Find where the given text appears and provide that cell's center as (x, y) coordinate. 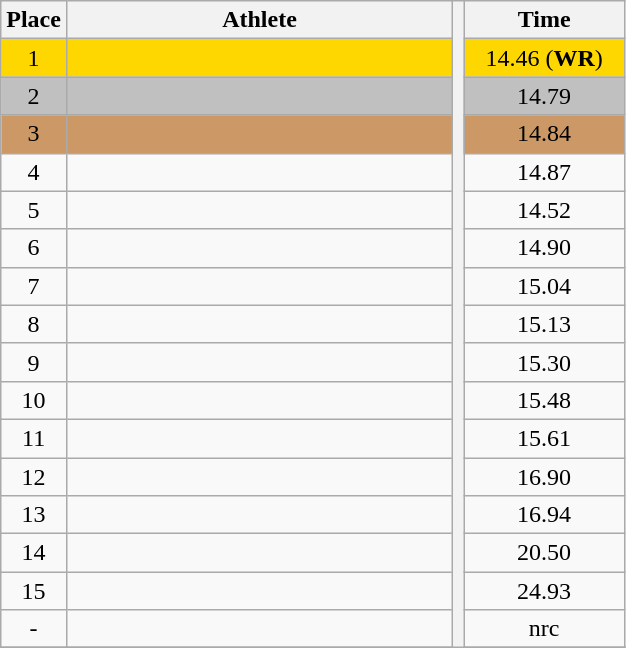
15 (34, 591)
15.61 (544, 438)
11 (34, 438)
Athlete (259, 20)
7 (34, 286)
9 (34, 362)
6 (34, 248)
14.90 (544, 248)
4 (34, 172)
2 (34, 96)
5 (34, 210)
13 (34, 515)
24.93 (544, 591)
14.84 (544, 134)
1 (34, 58)
10 (34, 400)
15.30 (544, 362)
- (34, 629)
Place (34, 20)
14.87 (544, 172)
3 (34, 134)
14.79 (544, 96)
8 (34, 324)
15.13 (544, 324)
nrc (544, 629)
15.48 (544, 400)
15.04 (544, 286)
16.90 (544, 477)
12 (34, 477)
14.52 (544, 210)
14 (34, 553)
20.50 (544, 553)
Time (544, 20)
14.46 (WR) (544, 58)
16.94 (544, 515)
